Locate the cell with the specified text and output its [X, Y] center coordinate. 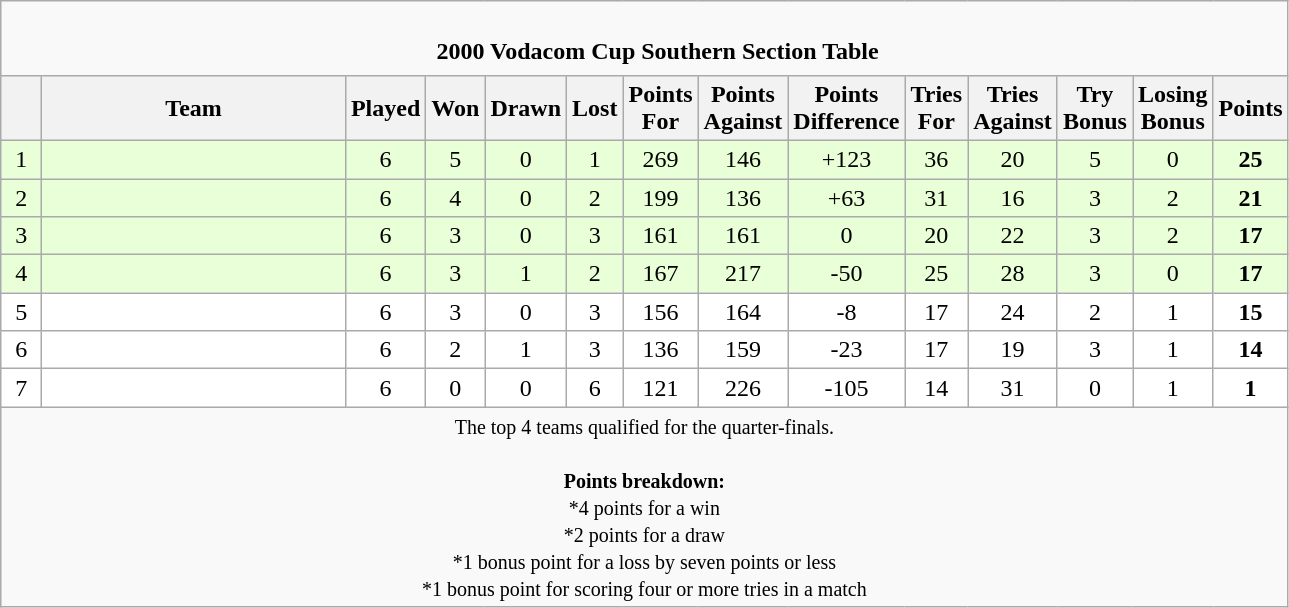
36 [936, 159]
Lost [595, 108]
Losing Bonus [1172, 108]
Points Difference [846, 108]
Team [194, 108]
-50 [846, 274]
+123 [846, 159]
Try Bonus [1094, 108]
19 [1013, 350]
Points Against [743, 108]
Won [456, 108]
167 [660, 274]
Played [385, 108]
121 [660, 388]
24 [1013, 312]
Drawn [526, 108]
7 [22, 388]
199 [660, 197]
156 [660, 312]
146 [743, 159]
164 [743, 312]
22 [1013, 236]
Tries Against [1013, 108]
217 [743, 274]
21 [1250, 197]
159 [743, 350]
-8 [846, 312]
Tries For [936, 108]
28 [1013, 274]
16 [1013, 197]
15 [1250, 312]
+63 [846, 197]
Points [1250, 108]
226 [743, 388]
269 [660, 159]
-23 [846, 350]
Points For [660, 108]
-105 [846, 388]
